Detect which cell encompasses the target text, then output its (X, Y) center coordinate. 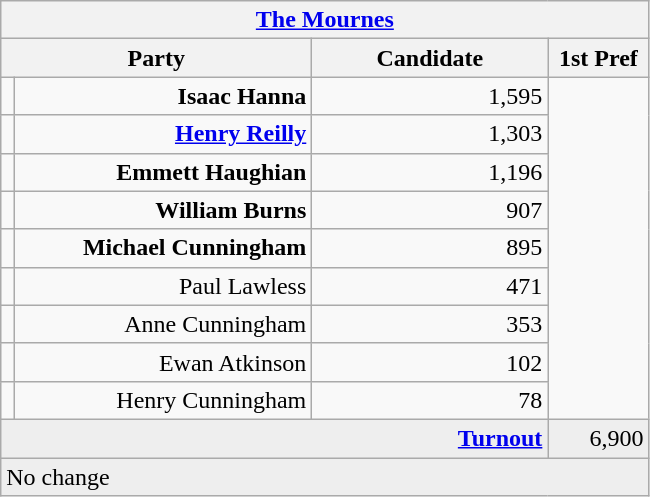
Candidate (430, 58)
907 (430, 210)
353 (430, 324)
Turnout (274, 438)
Paul Lawless (164, 286)
102 (430, 362)
1,303 (430, 134)
Michael Cunningham (164, 248)
Henry Cunningham (164, 400)
Henry Reilly (164, 134)
6,900 (598, 438)
Isaac Hanna (164, 96)
1,196 (430, 172)
No change (325, 477)
895 (430, 248)
Ewan Atkinson (164, 362)
Party (156, 58)
1st Pref (598, 58)
471 (430, 286)
William Burns (164, 210)
1,595 (430, 96)
Anne Cunningham (164, 324)
Emmett Haughian (164, 172)
The Mournes (325, 20)
78 (430, 400)
